Pinpoint the cell where the given text exists, returning its (x, y) midpoint coordinate. 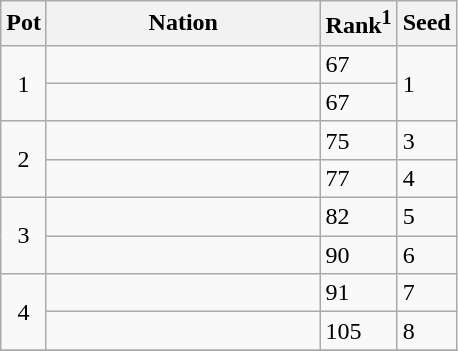
6 (426, 255)
2 (24, 159)
Seed (426, 24)
91 (358, 293)
Rank1 (358, 24)
75 (358, 140)
82 (358, 217)
Nation (183, 24)
Pot (24, 24)
5 (426, 217)
8 (426, 331)
7 (426, 293)
105 (358, 331)
77 (358, 178)
90 (358, 255)
